Return (X, Y) of the center of cell containing provided text 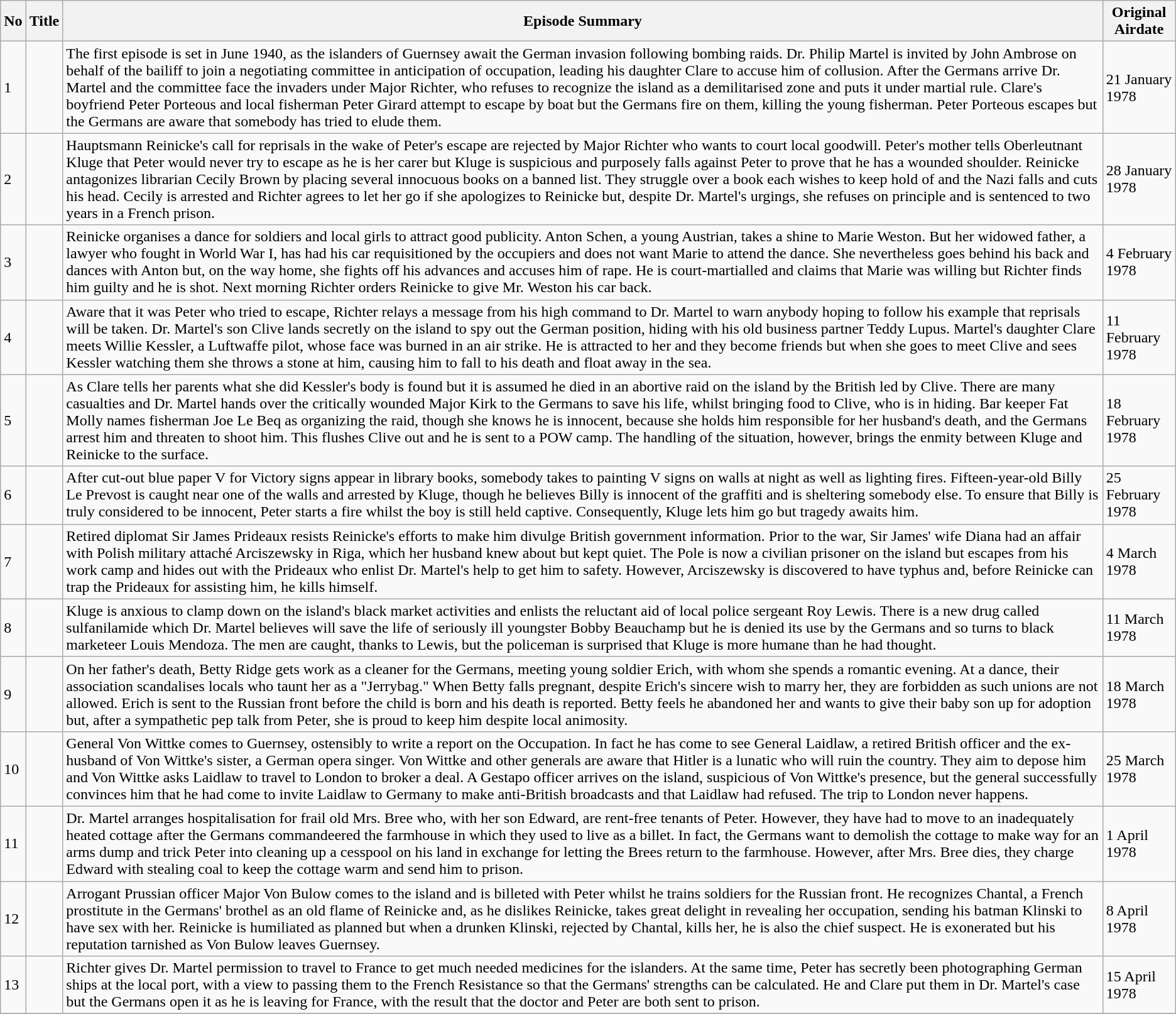
10 (13, 769)
28 January 1978 (1139, 179)
4 February 1978 (1139, 263)
25 March 1978 (1139, 769)
25 February 1978 (1139, 495)
13 (13, 985)
15 April 1978 (1139, 985)
Original Airdate (1139, 21)
8 April 1978 (1139, 919)
9 (13, 694)
1 (13, 87)
Title (44, 21)
Episode Summary (583, 21)
18 March 1978 (1139, 694)
1 April 1978 (1139, 843)
7 (13, 562)
21 January 1978 (1139, 87)
4 (13, 337)
12 (13, 919)
3 (13, 263)
No (13, 21)
8 (13, 628)
11 February 1978 (1139, 337)
2 (13, 179)
11 March 1978 (1139, 628)
11 (13, 843)
4 March 1978 (1139, 562)
5 (13, 420)
6 (13, 495)
18 February 1978 (1139, 420)
